Return (X, Y) of the center of cell containing provided text 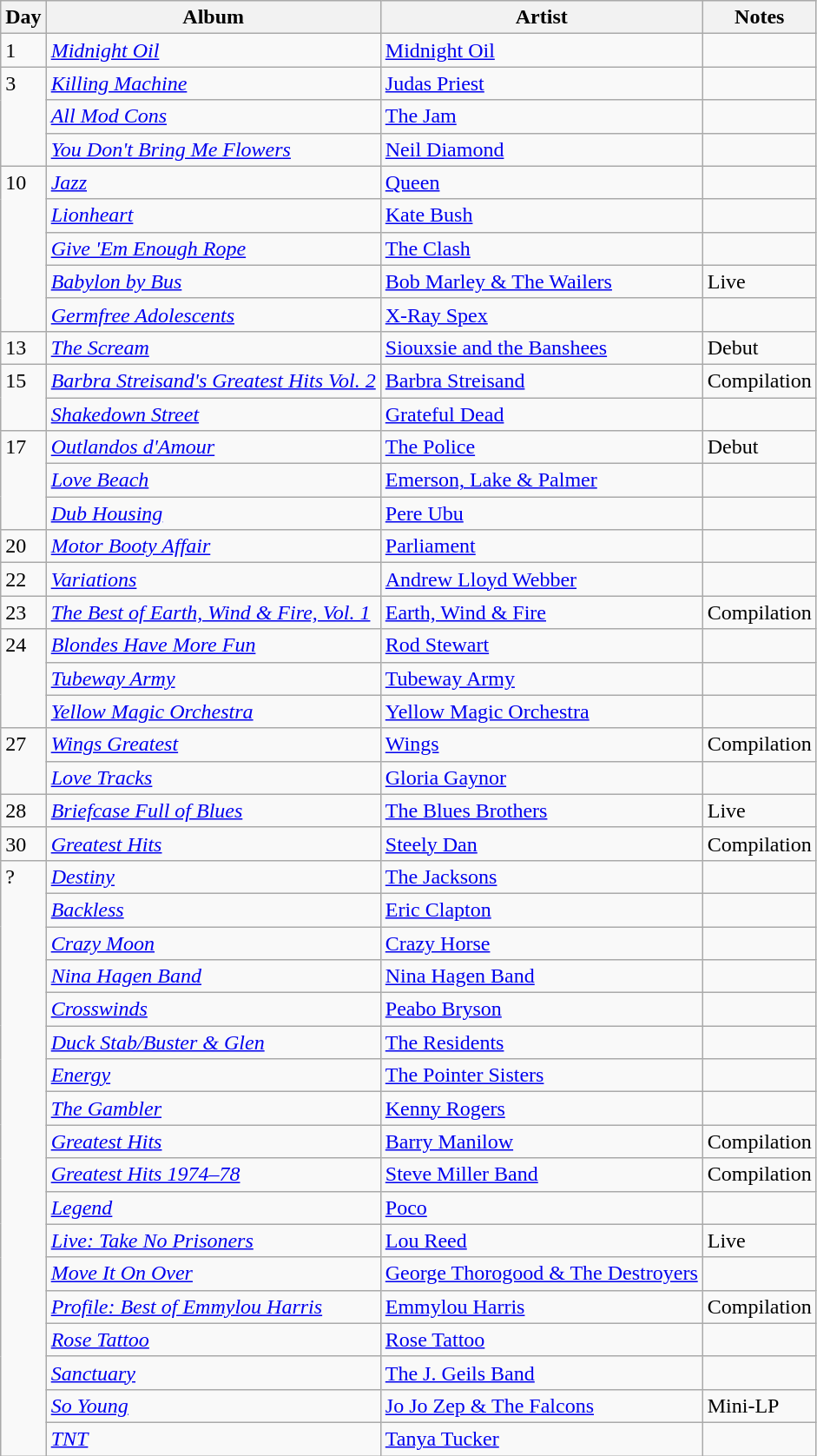
Motor Booty Affair (214, 546)
Jazz (214, 182)
Barry Manilow (542, 1142)
Gloria Gaynor (542, 778)
Love Beach (214, 480)
Poco (542, 1208)
30 (23, 844)
Crosswinds (214, 1009)
Tanya Tucker (542, 1439)
Kenny Rogers (542, 1109)
The J. Geils Band (542, 1373)
28 (23, 811)
Energy (214, 1075)
Queen (542, 182)
1 (23, 50)
You Don't Bring Me Flowers (214, 149)
Wings (542, 745)
Grateful Dead (542, 414)
So Young (214, 1406)
Blondes Have More Fun (214, 645)
Move It On Over (214, 1274)
Day (23, 17)
George Thorogood & The Destroyers (542, 1274)
10 (23, 248)
24 (23, 678)
Destiny (214, 877)
Jo Jo Zep & The Falcons (542, 1406)
Peabo Bryson (542, 1009)
Siouxsie and the Banshees (542, 347)
15 (23, 397)
Crazy Horse (542, 943)
Give 'Em Enough Rope (214, 248)
The Scream (214, 347)
3 (23, 116)
? (23, 1157)
Duck Stab/Buster & Glen (214, 1042)
Crazy Moon (214, 943)
The Blues Brothers (542, 811)
Barbra Streisand's Greatest Hits Vol. 2 (214, 381)
The Jacksons (542, 877)
The Clash (542, 248)
Notes (759, 17)
Lou Reed (542, 1241)
Live: Take No Prisoners (214, 1241)
Judas Priest (542, 83)
Album (214, 17)
20 (23, 546)
Mini-LP (759, 1406)
Germfree Adolescents (214, 314)
Killing Machine (214, 83)
Babylon by Bus (214, 281)
Backless (214, 910)
The Pointer Sisters (542, 1075)
Pere Ubu (542, 513)
Earth, Wind & Fire (542, 612)
Profile: Best of Emmylou Harris (214, 1307)
The Best of Earth, Wind & Fire, Vol. 1 (214, 612)
Eric Clapton (542, 910)
The Police (542, 447)
Wings Greatest (214, 745)
Lionheart (214, 215)
Barbra Streisand (542, 381)
Love Tracks (214, 778)
Emerson, Lake & Palmer (542, 480)
Steely Dan (542, 844)
Greatest Hits 1974–78 (214, 1175)
Shakedown Street (214, 414)
TNT (214, 1439)
17 (23, 480)
Variations (214, 579)
Bob Marley & The Wailers (542, 281)
Rod Stewart (542, 645)
The Gambler (214, 1109)
Briefcase Full of Blues (214, 811)
All Mod Cons (214, 116)
Artist (542, 17)
The Jam (542, 116)
Outlandos d'Amour (214, 447)
Sanctuary (214, 1373)
Kate Bush (542, 215)
22 (23, 579)
Neil Diamond (542, 149)
27 (23, 761)
Emmylou Harris (542, 1307)
Legend (214, 1208)
X-Ray Spex (542, 314)
Dub Housing (214, 513)
23 (23, 612)
Andrew Lloyd Webber (542, 579)
13 (23, 347)
Parliament (542, 546)
Steve Miller Band (542, 1175)
The Residents (542, 1042)
